Scan for the cell matching the given text and deliver its (x, y) coordinate at center. 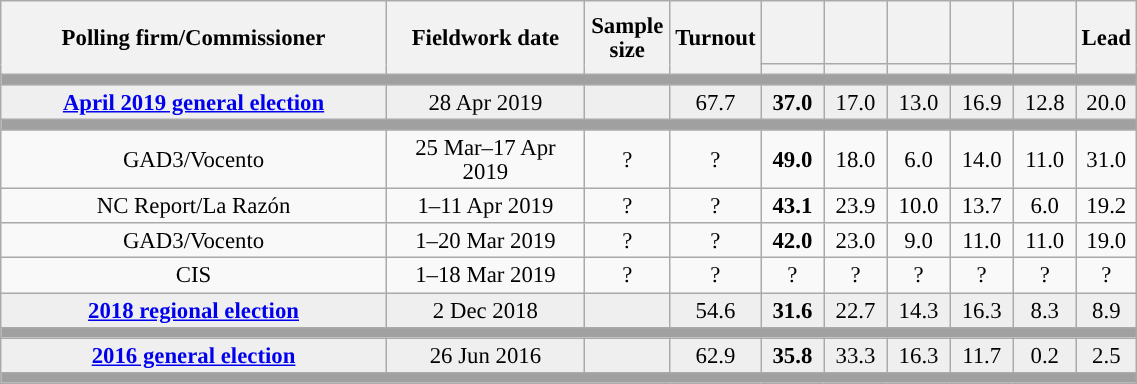
Turnout (716, 38)
8.9 (1106, 310)
19.0 (1106, 242)
13.0 (918, 102)
42.0 (792, 242)
14.0 (982, 160)
13.7 (982, 206)
37.0 (792, 102)
54.6 (716, 310)
Sample size (627, 38)
16.9 (982, 102)
9.0 (918, 242)
31.0 (1106, 160)
2016 general election (194, 356)
14.3 (918, 310)
33.3 (856, 356)
1–18 Mar 2019 (485, 276)
49.0 (792, 160)
Lead (1106, 38)
19.2 (1106, 206)
2 Dec 2018 (485, 310)
67.7 (716, 102)
10.0 (918, 206)
20.0 (1106, 102)
23.9 (856, 206)
31.6 (792, 310)
25 Mar–17 Apr 2019 (485, 160)
11.7 (982, 356)
28 Apr 2019 (485, 102)
2.5 (1106, 356)
1–20 Mar 2019 (485, 242)
Fieldwork date (485, 38)
Polling firm/Commissioner (194, 38)
35.8 (792, 356)
12.8 (1044, 102)
1–11 Apr 2019 (485, 206)
18.0 (856, 160)
8.3 (1044, 310)
CIS (194, 276)
0.2 (1044, 356)
2018 regional election (194, 310)
26 Jun 2016 (485, 356)
43.1 (792, 206)
April 2019 general election (194, 102)
17.0 (856, 102)
23.0 (856, 242)
NC Report/La Razón (194, 206)
62.9 (716, 356)
22.7 (856, 310)
